Return (x, y) of the center of cell containing provided text 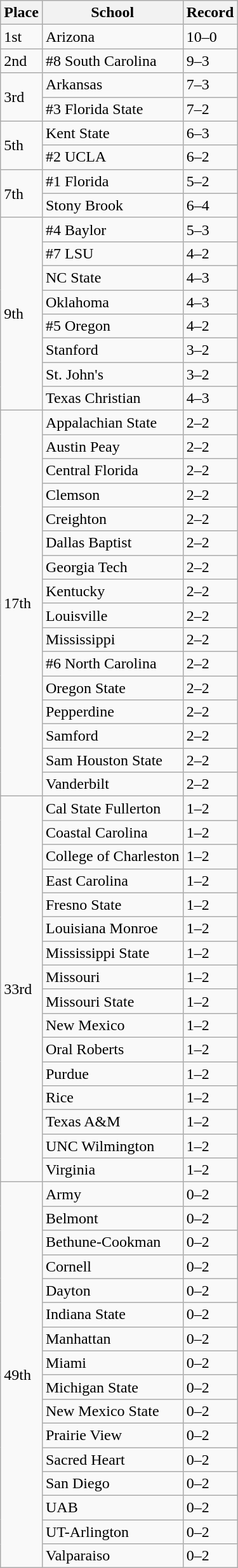
Vanderbilt (112, 784)
Appalachian State (112, 423)
Arkansas (112, 85)
New Mexico State (112, 1411)
Sacred Heart (112, 1459)
Kentucky (112, 591)
Louisiana Monroe (112, 929)
1st (22, 37)
Army (112, 1194)
#4 Baylor (112, 229)
St. John's (112, 374)
#3 Florida State (112, 109)
Georgia Tech (112, 567)
#8 South Carolina (112, 61)
6–2 (210, 157)
San Diego (112, 1484)
Texas A&M (112, 1122)
Austin Peay (112, 447)
Indiana State (112, 1315)
7–3 (210, 85)
School (112, 13)
Missouri (112, 977)
5th (22, 145)
Oklahoma (112, 302)
Arizona (112, 37)
7–2 (210, 109)
Dallas Baptist (112, 543)
Purdue (112, 1074)
33rd (22, 990)
6–3 (210, 133)
Belmont (112, 1218)
Cornell (112, 1266)
Texas Christian (112, 398)
UT-Arlington (112, 1532)
Samford (112, 736)
#6 North Carolina (112, 663)
17th (22, 603)
Fresno State (112, 905)
#5 Oregon (112, 326)
East Carolina (112, 881)
Oral Roberts (112, 1049)
Central Florida (112, 471)
Prairie View (112, 1435)
Mississippi (112, 639)
Pepperdine (112, 712)
Creighton (112, 519)
#1 Florida (112, 181)
Bethune-Cookman (112, 1242)
Virginia (112, 1170)
#2 UCLA (112, 157)
Mississippi State (112, 953)
2nd (22, 61)
9–3 (210, 61)
UAB (112, 1508)
Manhattan (112, 1339)
New Mexico (112, 1025)
NC State (112, 277)
College of Charleston (112, 857)
5–3 (210, 229)
Missouri State (112, 1001)
Place (22, 13)
Louisville (112, 615)
Miami (112, 1363)
Stony Brook (112, 205)
7th (22, 193)
Dayton (112, 1291)
#7 LSU (112, 253)
10–0 (210, 37)
Oregon State (112, 687)
Rice (112, 1098)
3rd (22, 97)
Cal State Fullerton (112, 808)
6–4 (210, 205)
Clemson (112, 495)
Sam Houston State (112, 760)
Record (210, 13)
Michigan State (112, 1387)
Stanford (112, 350)
9th (22, 314)
49th (22, 1375)
5–2 (210, 181)
Valparaiso (112, 1556)
UNC Wilmington (112, 1146)
Coastal Carolina (112, 832)
Kent State (112, 133)
